Return [X, Y] of the center of cell containing provided text 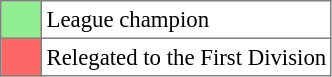
League champion [186, 20]
Relegated to the First Division [186, 57]
